From the cell containing the given text, extract its center point as [x, y] coordinate. 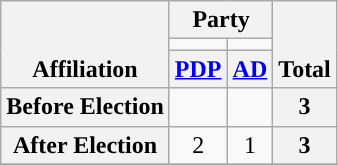
AD [250, 69]
After Election [86, 145]
Total [305, 44]
1 [250, 145]
Affiliation [86, 44]
Party [220, 20]
2 [198, 145]
PDP [198, 69]
Before Election [86, 107]
